Return (X, Y) of the center of cell containing provided text 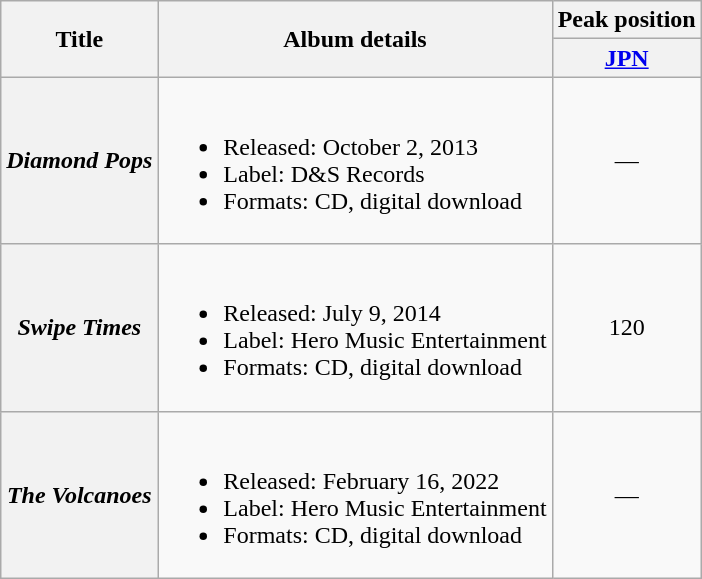
Album details (355, 39)
Released: October 2, 2013Label: D&S RecordsFormats: CD, digital download (355, 160)
JPN (626, 58)
120 (626, 328)
Peak position (626, 20)
Title (80, 39)
Diamond Pops (80, 160)
Released: July 9, 2014Label: Hero Music EntertainmentFormats: CD, digital download (355, 328)
The Volcanoes (80, 494)
Released: February 16, 2022Label: Hero Music EntertainmentFormats: CD, digital download (355, 494)
Swipe Times (80, 328)
